Scan for the cell matching the given text and deliver its [x, y] coordinate at center. 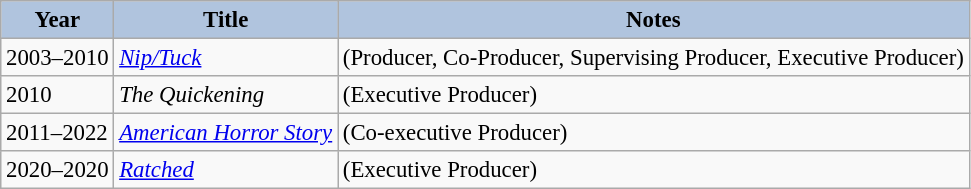
Nip/Tuck [226, 58]
(Co-executive Producer) [654, 133]
2020–2020 [58, 170]
Ratched [226, 170]
2011–2022 [58, 133]
Year [58, 20]
Title [226, 20]
American Horror Story [226, 133]
2010 [58, 95]
(Producer, Co-Producer, Supervising Producer, Executive Producer) [654, 58]
2003–2010 [58, 58]
The Quickening [226, 95]
Notes [654, 20]
